Identify which cell holds the provided text, then report its [x, y] central coordinate. 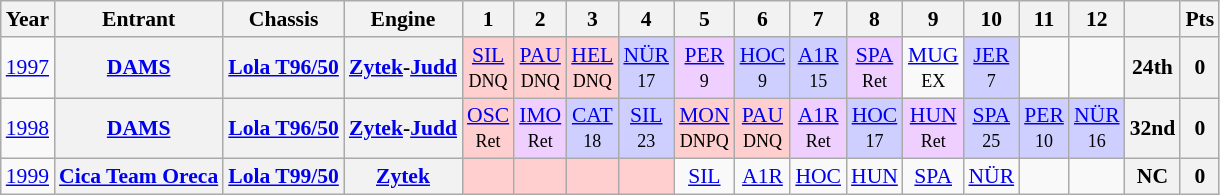
2 [540, 19]
HUNRet [934, 128]
SPARet [874, 68]
NÜR16 [1097, 128]
7 [818, 19]
4 [646, 19]
10 [991, 19]
Entrant [138, 19]
1 [488, 19]
32nd [1153, 128]
HELDNQ [592, 68]
Lola T99/50 [284, 177]
8 [874, 19]
IMORet [540, 128]
OSCRet [488, 128]
HOC17 [874, 128]
12 [1097, 19]
3 [592, 19]
SIL [704, 177]
HUN [874, 177]
6 [763, 19]
MUGEX [934, 68]
NC [1153, 177]
JER7 [991, 68]
1999 [28, 177]
24th [1153, 68]
PER10 [1044, 128]
Cica Team Oreca [138, 177]
Year [28, 19]
MONDNPQ [704, 128]
SPA25 [991, 128]
A1RRet [818, 128]
A1R15 [818, 68]
HOC9 [763, 68]
Zytek [403, 177]
NÜR17 [646, 68]
11 [1044, 19]
SILDNQ [488, 68]
SIL23 [646, 128]
Pts [1200, 19]
Engine [403, 19]
CAT18 [592, 128]
HOC [818, 177]
Chassis [284, 19]
NÜR [991, 177]
1997 [28, 68]
1998 [28, 128]
SPA [934, 177]
A1R [763, 177]
5 [704, 19]
PER9 [704, 68]
9 [934, 19]
